Pinpoint the cell where the given text exists, returning its [x, y] midpoint coordinate. 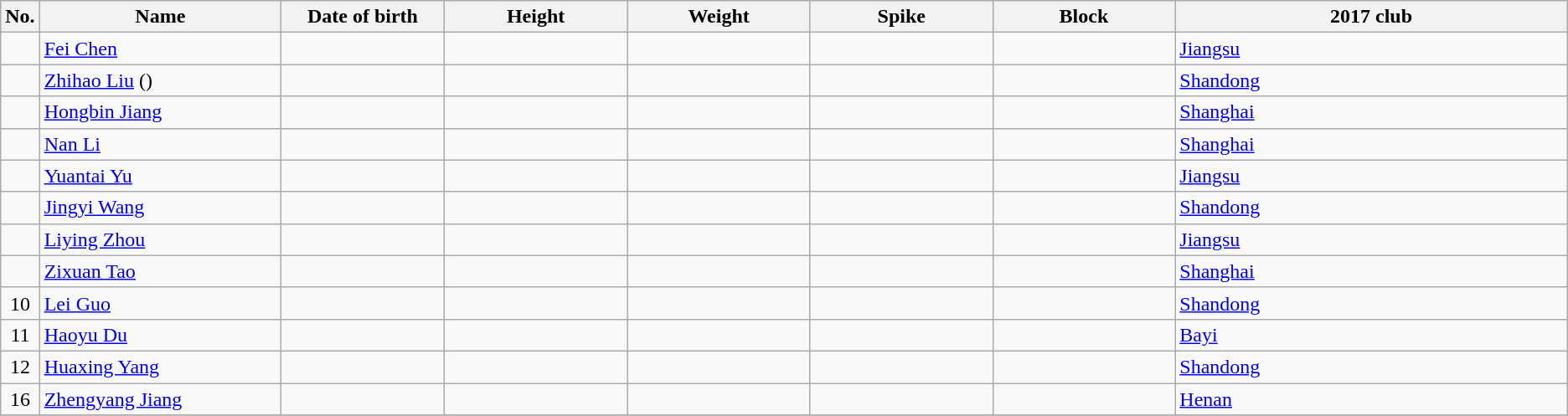
Fei Chen [160, 49]
Yuantai Yu [160, 176]
No. [20, 17]
Henan [1371, 399]
Weight [719, 17]
Zhihao Liu () [160, 80]
Haoyu Du [160, 335]
Jingyi Wang [160, 208]
Block [1084, 17]
Bayi [1371, 335]
Liying Zhou [160, 239]
10 [20, 303]
Height [535, 17]
Zhengyang Jiang [160, 399]
Spike [901, 17]
16 [20, 399]
Zixuan Tao [160, 271]
Name [160, 17]
Date of birth [364, 17]
Nan Li [160, 144]
Hongbin Jiang [160, 112]
Huaxing Yang [160, 367]
Lei Guo [160, 303]
12 [20, 367]
2017 club [1371, 17]
11 [20, 335]
